Capture the cell that displays the provided text and extract its [X, Y] central coordinate. 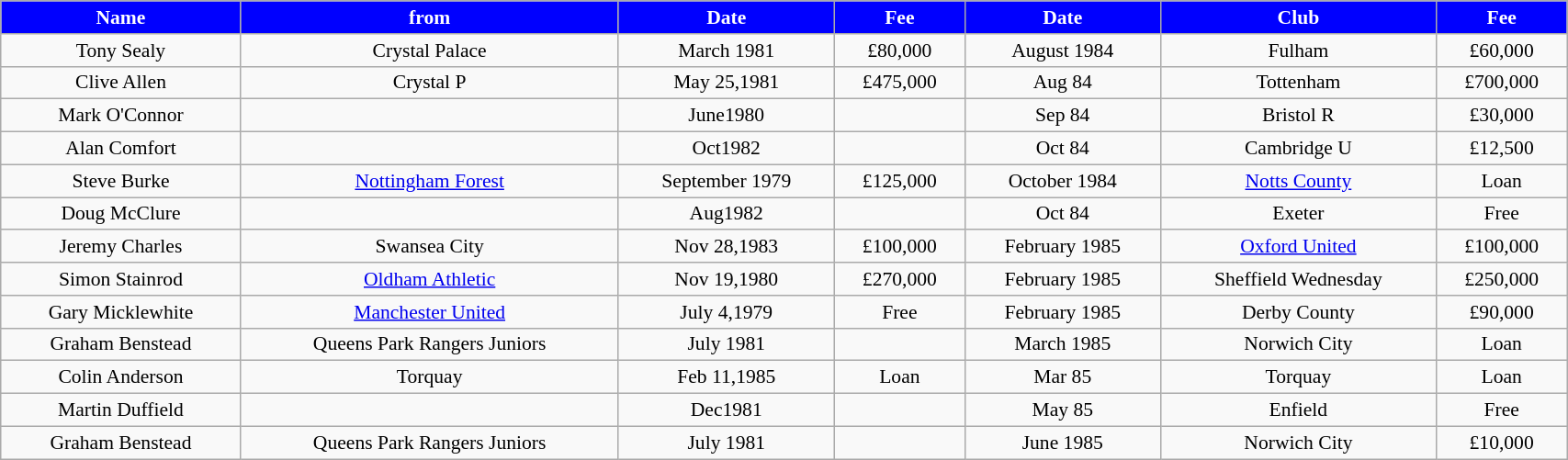
Steve Burke [121, 181]
Manchester United [430, 312]
Gary Micklewhite [121, 312]
Sheffield Wednesday [1298, 279]
Clive Allen [121, 83]
Club [1298, 17]
Nottingham Forest [430, 181]
Swansea City [430, 247]
Name [121, 17]
March 1981 [726, 50]
£250,000 [1502, 279]
May 25,1981 [726, 83]
£700,000 [1502, 83]
Dec1981 [726, 410]
Aug 84 [1062, 83]
£60,000 [1502, 50]
June1980 [726, 116]
£30,000 [1502, 116]
March 1985 [1062, 344]
Notts County [1298, 181]
£12,500 [1502, 149]
September 1979 [726, 181]
Mark O'Connor [121, 116]
Oxford United [1298, 247]
Simon Stainrod [121, 279]
June 1985 [1062, 443]
Alan Comfort [121, 149]
Fulham [1298, 50]
Crystal Palace [430, 50]
Jeremy Charles [121, 247]
Feb 11,1985 [726, 377]
Crystal P [430, 83]
Nov 19,1980 [726, 279]
Oldham Athletic [430, 279]
August 1984 [1062, 50]
£80,000 [899, 50]
£475,000 [899, 83]
Doug McClure [121, 214]
October 1984 [1062, 181]
Mar 85 [1062, 377]
£10,000 [1502, 443]
£270,000 [899, 279]
Enfield [1298, 410]
Oct1982 [726, 149]
Sep 84 [1062, 116]
July 4,1979 [726, 312]
Martin Duffield [121, 410]
Exeter [1298, 214]
£90,000 [1502, 312]
Derby County [1298, 312]
£125,000 [899, 181]
Colin Anderson [121, 377]
Cambridge U [1298, 149]
Tony Sealy [121, 50]
Tottenham [1298, 83]
Aug1982 [726, 214]
Bristol R [1298, 116]
Nov 28,1983 [726, 247]
May 85 [1062, 410]
from [430, 17]
